Output the [X, Y] coordinate of the center of the cell containing the given text.  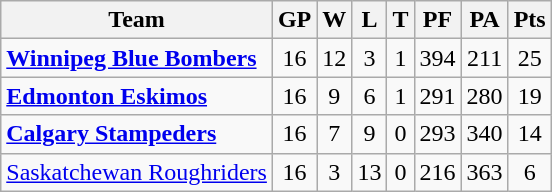
T [400, 20]
Edmonton Eskimos [137, 96]
13 [370, 172]
211 [484, 58]
19 [530, 96]
Team [137, 20]
L [370, 20]
PF [438, 20]
291 [438, 96]
394 [438, 58]
216 [438, 172]
W [334, 20]
293 [438, 134]
280 [484, 96]
Pts [530, 20]
25 [530, 58]
GP [294, 20]
Winnipeg Blue Bombers [137, 58]
7 [334, 134]
Calgary Stampeders [137, 134]
PA [484, 20]
Saskatchewan Roughriders [137, 172]
14 [530, 134]
12 [334, 58]
363 [484, 172]
340 [484, 134]
